Extract the (X, Y) coordinate from the center of the cell holding the provided text.  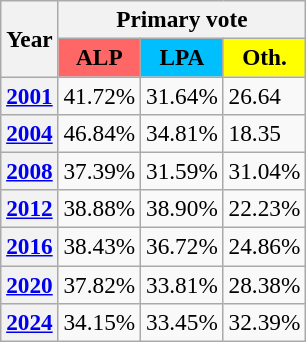
41.72% (100, 96)
31.04% (264, 171)
Primary vote (182, 20)
ALP (100, 58)
2004 (30, 133)
2008 (30, 171)
34.81% (182, 133)
36.72% (182, 247)
46.84% (100, 133)
2020 (30, 285)
2001 (30, 96)
22.23% (264, 209)
Year (30, 39)
33.45% (182, 322)
2024 (30, 322)
31.64% (182, 96)
Oth. (264, 58)
18.35 (264, 133)
38.88% (100, 209)
2016 (30, 247)
28.38% (264, 285)
26.64 (264, 96)
33.81% (182, 285)
31.59% (182, 171)
24.86% (264, 247)
37.39% (100, 171)
38.90% (182, 209)
34.15% (100, 322)
LPA (182, 58)
2012 (30, 209)
38.43% (100, 247)
37.82% (100, 285)
32.39% (264, 322)
